For the text-containing cell, return its midpoint in [x, y] coordinate format. 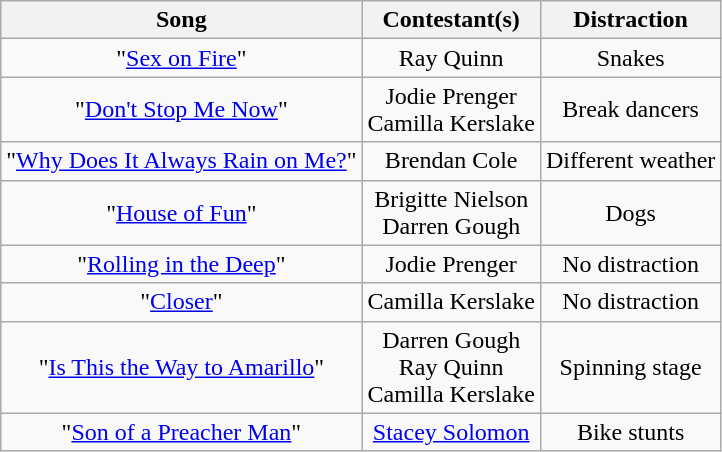
Contestant(s) [451, 20]
Darren GoughRay QuinnCamilla Kerslake [451, 367]
"Son of a Preacher Man" [182, 432]
Jodie Prenger [451, 264]
Distraction [630, 20]
Brigitte NielsonDarren Gough [451, 212]
Different weather [630, 161]
Jodie PrengerCamilla Kerslake [451, 110]
Stacey Solomon [451, 432]
Snakes [630, 58]
Brendan Cole [451, 161]
"House of Fun" [182, 212]
"Sex on Fire" [182, 58]
"Closer" [182, 302]
Spinning stage [630, 367]
Camilla Kerslake [451, 302]
Song [182, 20]
"Is This the Way to Amarillo" [182, 367]
Break dancers [630, 110]
"Don't Stop Me Now" [182, 110]
Bike stunts [630, 432]
"Rolling in the Deep" [182, 264]
Ray Quinn [451, 58]
Dogs [630, 212]
"Why Does It Always Rain on Me?" [182, 161]
